Capture the cell that displays the provided text and extract its [X, Y] central coordinate. 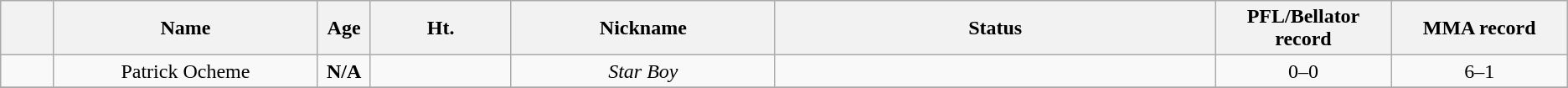
0–0 [1303, 71]
Star Boy [643, 71]
PFL/Bellator record [1303, 28]
6–1 [1479, 71]
N/A [343, 71]
Patrick Ocheme [186, 71]
Nickname [643, 28]
Name [186, 28]
Ht. [441, 28]
Age [343, 28]
Status [995, 28]
MMA record [1479, 28]
